Scan for the cell matching the given text and deliver its (x, y) coordinate at center. 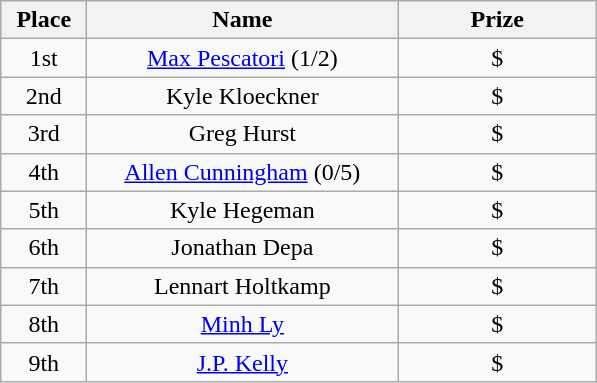
8th (44, 324)
Allen Cunningham (0/5) (242, 172)
Lennart Holtkamp (242, 286)
Name (242, 20)
6th (44, 248)
Max Pescatori (1/2) (242, 58)
9th (44, 362)
Prize (498, 20)
Kyle Kloeckner (242, 96)
5th (44, 210)
2nd (44, 96)
J.P. Kelly (242, 362)
3rd (44, 134)
Jonathan Depa (242, 248)
4th (44, 172)
Kyle Hegeman (242, 210)
Greg Hurst (242, 134)
7th (44, 286)
1st (44, 58)
Place (44, 20)
Minh Ly (242, 324)
